Return (x, y) of the center of cell containing provided text 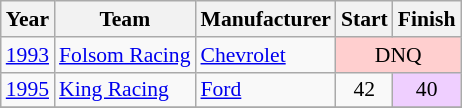
DNQ (398, 55)
1993 (28, 55)
Manufacturer (265, 19)
42 (364, 90)
Year (28, 19)
Start (364, 19)
40 (427, 90)
Folsom Racing (124, 55)
King Racing (124, 90)
Chevrolet (265, 55)
Ford (265, 90)
Team (124, 19)
1995 (28, 90)
Finish (427, 19)
